From the cell containing the given text, extract its center point as [x, y] coordinate. 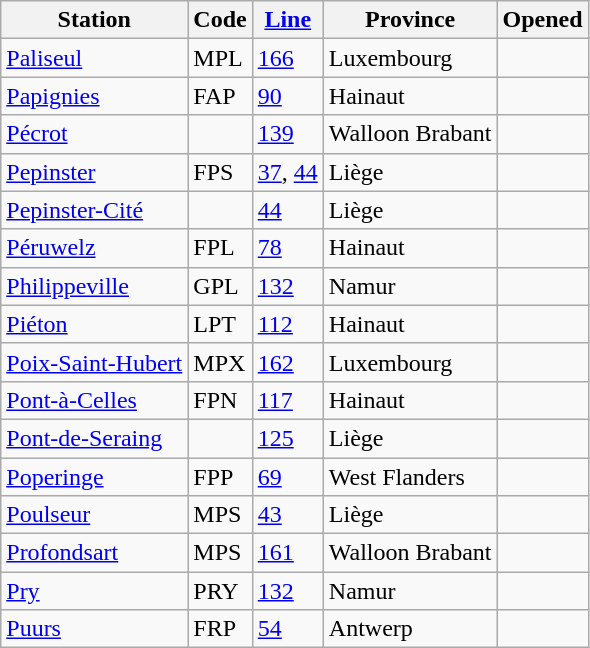
Opened [542, 20]
139 [288, 134]
Pepinster [94, 172]
Pont-à-Celles [94, 400]
Poix-Saint-Hubert [94, 362]
69 [288, 477]
78 [288, 248]
Antwerp [410, 629]
FPN [220, 400]
Papignies [94, 96]
Poperinge [94, 477]
LPT [220, 324]
Code [220, 20]
West Flanders [410, 477]
MPX [220, 362]
Paliseul [94, 58]
Line [288, 20]
Puurs [94, 629]
FPP [220, 477]
166 [288, 58]
Province [410, 20]
Péruwelz [94, 248]
125 [288, 438]
Philippeville [94, 286]
54 [288, 629]
FAP [220, 96]
Pry [94, 591]
161 [288, 553]
Profondsart [94, 553]
37, 44 [288, 172]
Pepinster-Cité [94, 210]
Poulseur [94, 515]
117 [288, 400]
Station [94, 20]
44 [288, 210]
Piéton [94, 324]
FPS [220, 172]
MPL [220, 58]
FPL [220, 248]
FRP [220, 629]
90 [288, 96]
PRY [220, 591]
43 [288, 515]
Pont-de-Seraing [94, 438]
GPL [220, 286]
Pécrot [94, 134]
112 [288, 324]
162 [288, 362]
